From the cell containing the given text, extract its center point as [X, Y] coordinate. 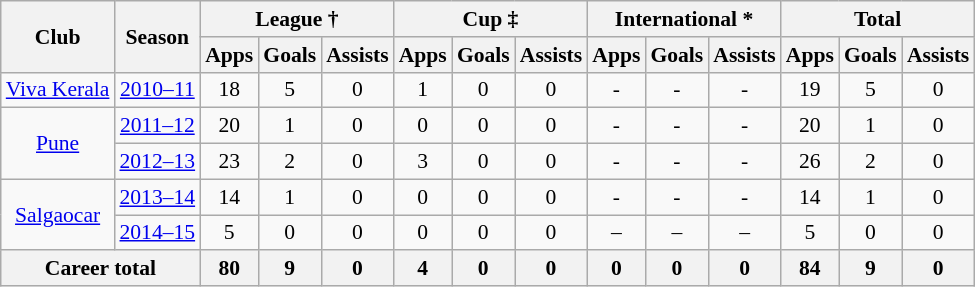
2012–13 [157, 162]
4 [423, 269]
Season [157, 36]
Pune [58, 144]
2011–12 [157, 126]
2013–14 [157, 197]
2010–11 [157, 90]
Viva Kerala [58, 90]
League † [297, 19]
19 [810, 90]
Salgaocar [58, 214]
Club [58, 36]
2014–15 [157, 233]
84 [810, 269]
80 [229, 269]
18 [229, 90]
Career total [100, 269]
International * [684, 19]
23 [229, 162]
3 [423, 162]
Total [878, 19]
Cup ‡ [491, 19]
26 [810, 162]
